Provide the [X, Y] coordinate of the cell's center where the given text is located.  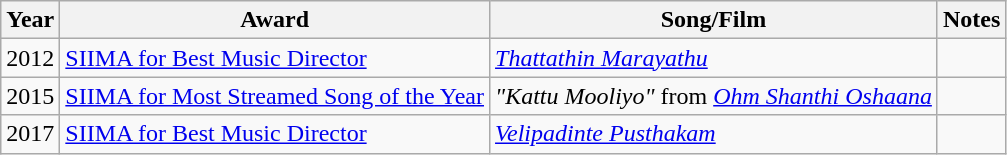
2012 [30, 58]
Notes [971, 20]
Award [275, 20]
Thattathin Marayathu [714, 58]
Song/Film [714, 20]
Year [30, 20]
SIIMA for Most Streamed Song of the Year [275, 96]
"Kattu Mooliyo" from Ohm Shanthi Oshaana [714, 96]
2017 [30, 134]
2015 [30, 96]
Velipadinte Pusthakam [714, 134]
